Provide the [X, Y] coordinate of the cell's center where the given text is located.  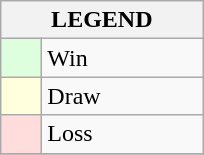
LEGEND [102, 20]
Win [122, 58]
Draw [122, 96]
Loss [122, 134]
